Return the (X, Y) coordinate for the center point of the cell that contains the specified text.  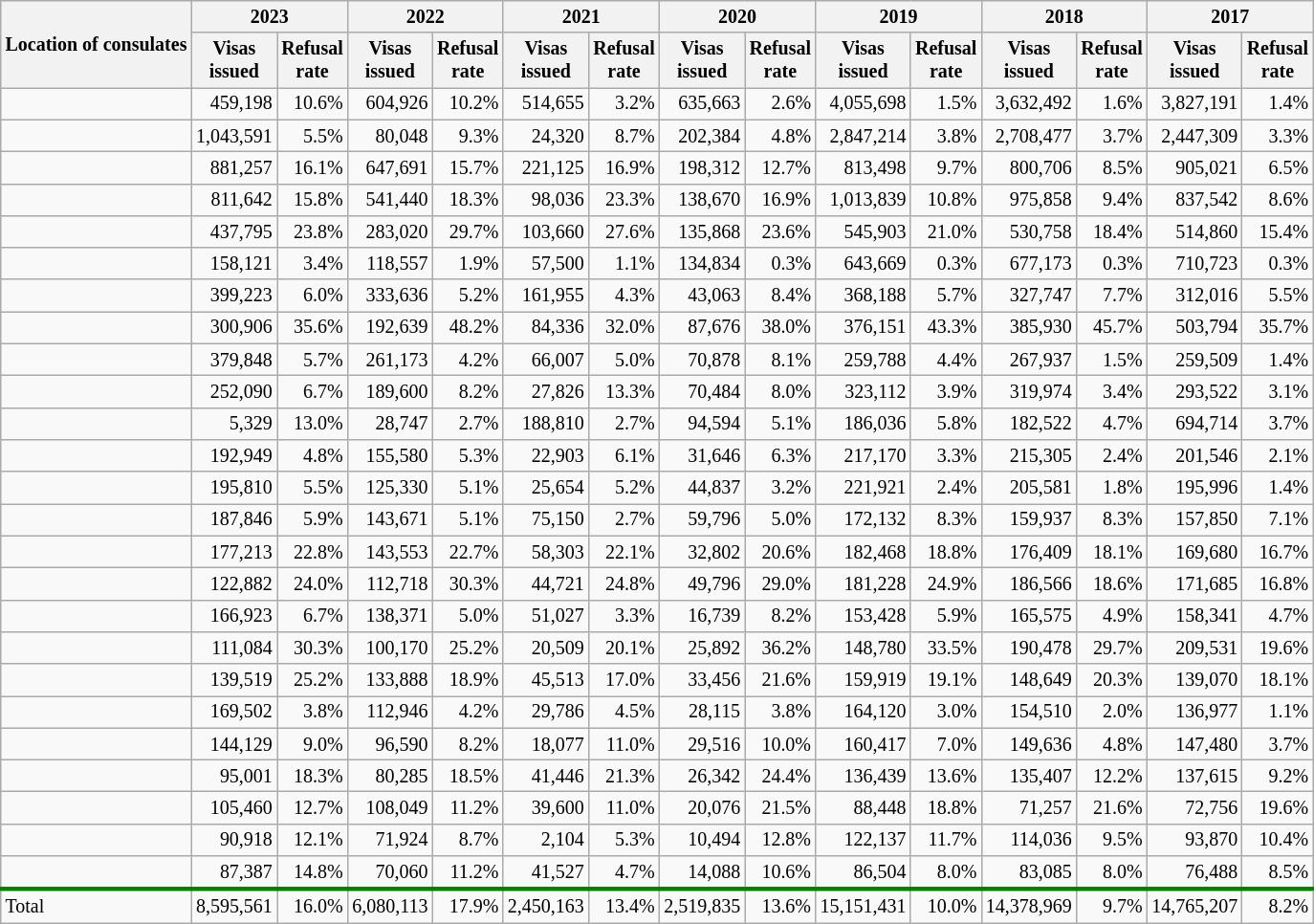
2,104 (545, 840)
83,085 (1029, 872)
29,516 (702, 744)
975,858 (1029, 199)
8.1% (780, 360)
31,646 (702, 455)
1.9% (468, 264)
12.2% (1112, 777)
4,055,698 (863, 103)
25,654 (545, 488)
15.8% (313, 199)
12.1% (313, 840)
530,758 (1029, 231)
5.8% (946, 425)
41,527 (545, 872)
138,371 (390, 616)
17.9% (468, 907)
459,198 (233, 103)
161,955 (545, 297)
186,036 (863, 425)
148,780 (863, 649)
209,531 (1194, 649)
144,129 (233, 744)
2021 (581, 17)
385,930 (1029, 327)
166,923 (233, 616)
75,150 (545, 520)
221,125 (545, 168)
22,903 (545, 455)
22.7% (468, 553)
29,786 (545, 712)
143,553 (390, 553)
133,888 (390, 679)
177,213 (233, 553)
190,478 (1029, 649)
9.3% (468, 136)
13.4% (624, 907)
514,860 (1194, 231)
41,446 (545, 777)
24.4% (780, 777)
11.7% (946, 840)
103,660 (545, 231)
4.4% (946, 360)
10.2% (468, 103)
35.7% (1278, 327)
1.6% (1112, 103)
261,173 (390, 360)
18.4% (1112, 231)
165,575 (1029, 616)
1,013,839 (863, 199)
171,685 (1194, 583)
45,513 (545, 679)
2022 (425, 17)
94,594 (702, 425)
43,063 (702, 297)
72,756 (1194, 807)
20.6% (780, 553)
541,440 (390, 199)
192,639 (390, 327)
28,747 (390, 425)
20.1% (624, 649)
136,977 (1194, 712)
8.6% (1278, 199)
44,721 (545, 583)
319,974 (1029, 392)
112,946 (390, 712)
9.5% (1112, 840)
2017 (1230, 17)
23.3% (624, 199)
48.2% (468, 327)
4.3% (624, 297)
21.3% (624, 777)
24,320 (545, 136)
16,739 (702, 616)
201,546 (1194, 455)
267,937 (1029, 360)
87,387 (233, 872)
58,303 (545, 553)
4.5% (624, 712)
182,522 (1029, 425)
135,868 (702, 231)
49,796 (702, 583)
44,837 (702, 488)
437,795 (233, 231)
312,016 (1194, 297)
98,036 (545, 199)
136,439 (863, 777)
202,384 (702, 136)
29.0% (780, 583)
837,542 (1194, 199)
2.0% (1112, 712)
14,378,969 (1029, 907)
28,115 (702, 712)
24.8% (624, 583)
6.1% (624, 455)
24.9% (946, 583)
333,636 (390, 297)
93,870 (1194, 840)
604,926 (390, 103)
100,170 (390, 649)
15.4% (1278, 231)
905,021 (1194, 168)
323,112 (863, 392)
198,312 (702, 168)
26,342 (702, 777)
9.0% (313, 744)
187,846 (233, 520)
84,336 (545, 327)
88,448 (863, 807)
14,765,207 (1194, 907)
10,494 (702, 840)
182,468 (863, 553)
2023 (270, 17)
16.0% (313, 907)
17.0% (624, 679)
195,996 (1194, 488)
800,706 (1029, 168)
514,655 (545, 103)
164,120 (863, 712)
259,788 (863, 360)
66,007 (545, 360)
114,036 (1029, 840)
87,676 (702, 327)
38.0% (780, 327)
139,070 (1194, 679)
189,600 (390, 392)
5,329 (233, 425)
155,580 (390, 455)
6.0% (313, 297)
20,076 (702, 807)
217,170 (863, 455)
813,498 (863, 168)
2020 (736, 17)
181,228 (863, 583)
27.6% (624, 231)
10.8% (946, 199)
15.7% (468, 168)
368,188 (863, 297)
169,502 (233, 712)
2,847,214 (863, 136)
16.7% (1278, 553)
137,615 (1194, 777)
134,834 (702, 264)
70,484 (702, 392)
379,848 (233, 360)
154,510 (1029, 712)
18.9% (468, 679)
45.7% (1112, 327)
21.0% (946, 231)
1.8% (1112, 488)
36.2% (780, 649)
32.0% (624, 327)
12.8% (780, 840)
2,450,163 (545, 907)
3,827,191 (1194, 103)
6.5% (1278, 168)
80,048 (390, 136)
13.3% (624, 392)
2,519,835 (702, 907)
20.3% (1112, 679)
1,043,591 (233, 136)
252,090 (233, 392)
20,509 (545, 649)
32,802 (702, 553)
545,903 (863, 231)
186,566 (1029, 583)
105,460 (233, 807)
108,049 (390, 807)
33,456 (702, 679)
881,257 (233, 168)
23.6% (780, 231)
76,488 (1194, 872)
503,794 (1194, 327)
51,027 (545, 616)
125,330 (390, 488)
2,447,309 (1194, 136)
9.4% (1112, 199)
70,878 (702, 360)
147,480 (1194, 744)
192,949 (233, 455)
10.4% (1278, 840)
Location of consulates (96, 44)
95,001 (233, 777)
710,723 (1194, 264)
Total (96, 907)
2.1% (1278, 455)
148,649 (1029, 679)
376,151 (863, 327)
3.0% (946, 712)
111,084 (233, 649)
7.0% (946, 744)
39,600 (545, 807)
15,151,431 (863, 907)
677,173 (1029, 264)
86,504 (863, 872)
2,708,477 (1029, 136)
143,671 (390, 520)
300,906 (233, 327)
135,407 (1029, 777)
16.8% (1278, 583)
71,257 (1029, 807)
811,642 (233, 199)
3.9% (946, 392)
159,937 (1029, 520)
23.8% (313, 231)
399,223 (233, 297)
159,919 (863, 679)
160,417 (863, 744)
18.5% (468, 777)
13.0% (313, 425)
643,669 (863, 264)
6.3% (780, 455)
2019 (899, 17)
22.8% (313, 553)
7.1% (1278, 520)
122,882 (233, 583)
205,581 (1029, 488)
259,509 (1194, 360)
27,826 (545, 392)
18,077 (545, 744)
71,924 (390, 840)
18.6% (1112, 583)
647,691 (390, 168)
33.5% (946, 649)
14.8% (313, 872)
157,850 (1194, 520)
21.5% (780, 807)
158,121 (233, 264)
195,810 (233, 488)
9.2% (1278, 777)
14,088 (702, 872)
188,810 (545, 425)
221,921 (863, 488)
90,918 (233, 840)
139,519 (233, 679)
7.7% (1112, 297)
215,305 (1029, 455)
3,632,492 (1029, 103)
118,557 (390, 264)
43.3% (946, 327)
59,796 (702, 520)
327,747 (1029, 297)
35.6% (313, 327)
96,590 (390, 744)
2018 (1063, 17)
176,409 (1029, 553)
3.1% (1278, 392)
57,500 (545, 264)
80,285 (390, 777)
138,670 (702, 199)
172,132 (863, 520)
16.1% (313, 168)
22.1% (624, 553)
158,341 (1194, 616)
2.6% (780, 103)
112,718 (390, 583)
8.4% (780, 297)
6,080,113 (390, 907)
283,020 (390, 231)
122,137 (863, 840)
153,428 (863, 616)
19.1% (946, 679)
635,663 (702, 103)
8,595,561 (233, 907)
4.9% (1112, 616)
149,636 (1029, 744)
70,060 (390, 872)
24.0% (313, 583)
293,522 (1194, 392)
694,714 (1194, 425)
169,680 (1194, 553)
25,892 (702, 649)
